Capture the cell that displays the provided text and extract its (X, Y) central coordinate. 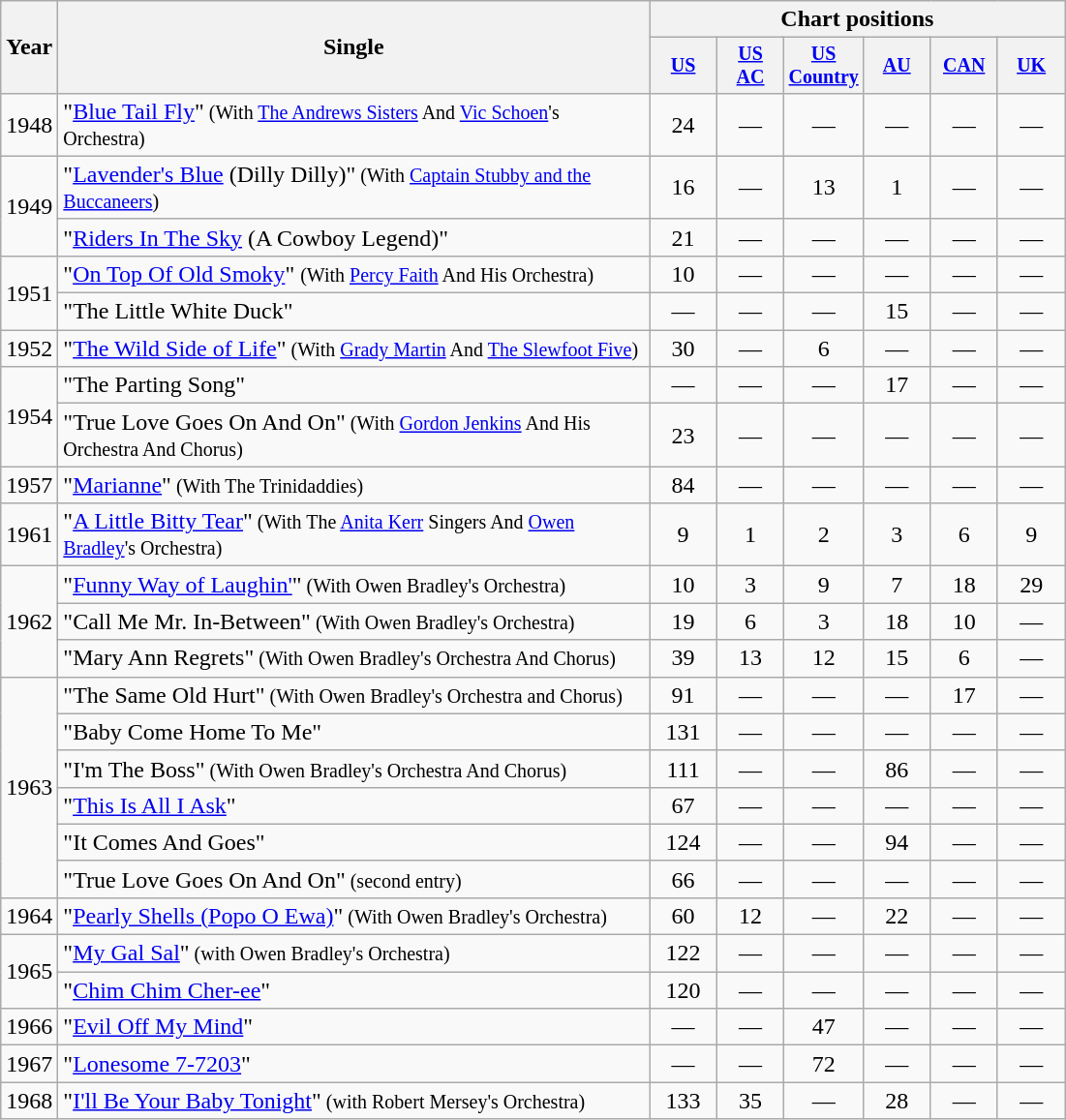
28 (897, 1101)
"My Gal Sal" (with Owen Bradley's Orchestra) (354, 954)
72 (824, 1064)
"Funny Way of Laughin'" (With Owen Bradley's Orchestra) (354, 585)
1967 (29, 1064)
1952 (29, 348)
US (684, 66)
Single (354, 47)
Year (29, 47)
"This Is All I Ask" (354, 805)
1965 (29, 972)
1966 (29, 1027)
"True Love Goes On And On" (second entry) (354, 879)
"The Same Old Hurt" (With Owen Bradley's Orchestra and Chorus) (354, 695)
94 (897, 842)
1949 (29, 205)
"Mary Ann Regrets" (With Owen Bradley's Orchestra And Chorus) (354, 658)
19 (684, 621)
1951 (29, 292)
29 (1030, 585)
"The Wild Side of Life" (With Grady Martin And The Slewfoot Five) (354, 348)
47 (824, 1027)
22 (897, 916)
US Country (824, 66)
"Marianne" (With The Trinidaddies) (354, 485)
"Blue Tail Fly" (With The Andrews Sisters And Vic Schoen's Orchestra) (354, 124)
2 (824, 534)
"Lonesome 7-7203" (354, 1064)
USAC (749, 66)
39 (684, 658)
24 (684, 124)
1964 (29, 916)
1961 (29, 534)
"A Little Bitty Tear" (With The Anita Kerr Singers And Owen Bradley's Orchestra) (354, 534)
84 (684, 485)
21 (684, 237)
1963 (29, 787)
30 (684, 348)
"Baby Come Home To Me" (354, 732)
35 (749, 1101)
1962 (29, 621)
16 (684, 188)
1968 (29, 1101)
91 (684, 695)
CAN (964, 66)
111 (684, 769)
"The Parting Song" (354, 385)
"Chim Chim Cher-ee" (354, 990)
133 (684, 1101)
60 (684, 916)
120 (684, 990)
"Call Me Mr. In-Between" (With Owen Bradley's Orchestra) (354, 621)
131 (684, 732)
1954 (29, 416)
"Lavender's Blue (Dilly Dilly)" (With Captain Stubby and the Buccaneers) (354, 188)
"Pearly Shells (Popo O Ewa)" (With Owen Bradley's Orchestra) (354, 916)
"It Comes And Goes" (354, 842)
124 (684, 842)
23 (684, 436)
"The Little White Duck" (354, 312)
"Evil Off My Mind" (354, 1027)
122 (684, 954)
AU (897, 66)
7 (897, 585)
66 (684, 879)
1948 (29, 124)
"I'll Be Your Baby Tonight" (with Robert Mersey's Orchestra) (354, 1101)
Chart positions (858, 19)
"I'm The Boss" (With Owen Bradley's Orchestra And Chorus) (354, 769)
"On Top Of Old Smoky" (With Percy Faith And His Orchestra) (354, 274)
UK (1030, 66)
67 (684, 805)
"Riders In The Sky (A Cowboy Legend)" (354, 237)
"True Love Goes On And On" (With Gordon Jenkins And His Orchestra And Chorus) (354, 436)
1957 (29, 485)
86 (897, 769)
